Find where the given text appears and provide that cell's center as [x, y] coordinate. 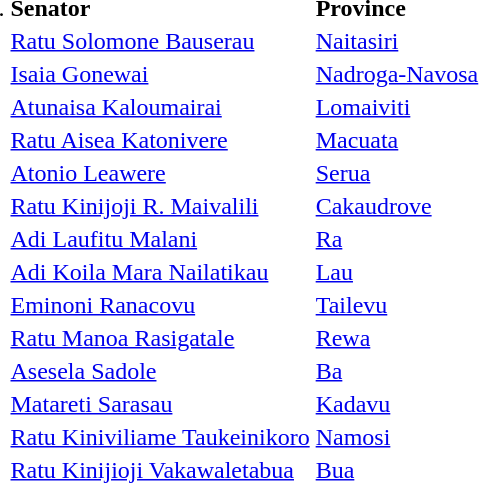
Atonio Leawere [160, 173]
Adi Koila Mara Nailatikau [160, 272]
Isaia Gonewai [160, 74]
Eminoni Ranacovu [160, 305]
Ratu Manoa Rasigatale [160, 338]
Ratu Aisea Katonivere [160, 140]
Atunaisa Kaloumairai [160, 107]
Ratu Kinijoji R. Maivalili [160, 206]
Matareti Sarasau [160, 404]
Asesela Sadole [160, 371]
Adi Laufitu Malani [160, 239]
Ratu Kiniviliame Taukeinikoro [160, 437]
Ratu Solomone Bauserau [160, 41]
